From the cell containing the given text, extract its center point as [X, Y] coordinate. 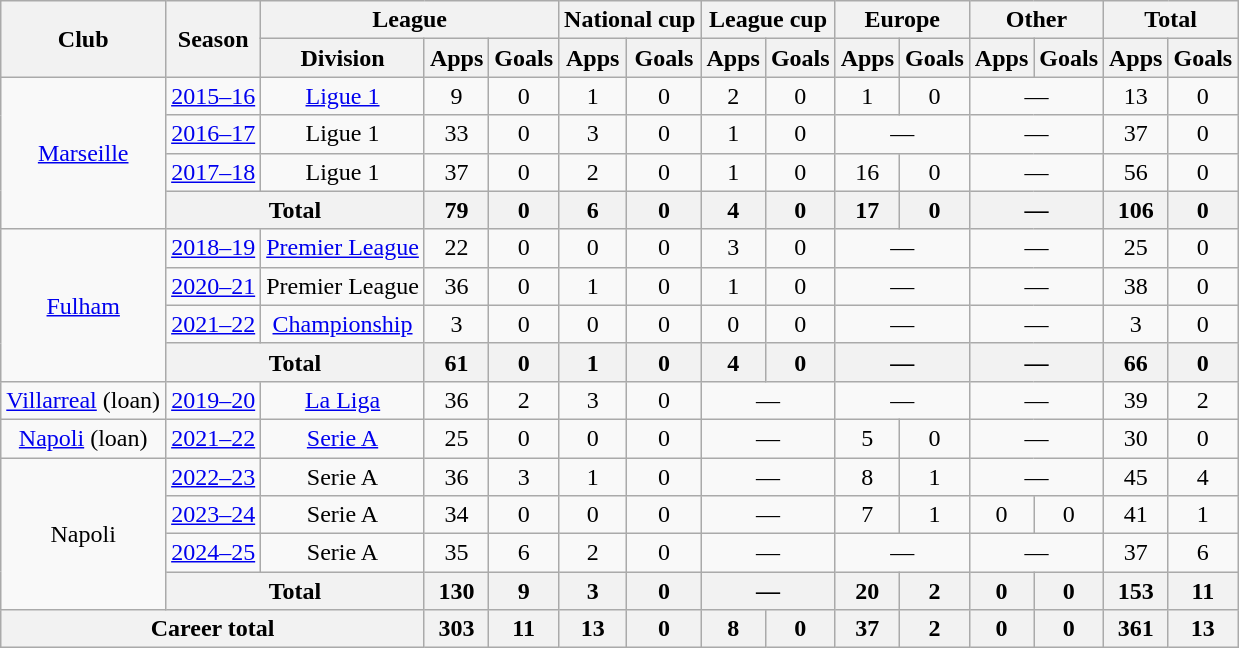
2017–18 [214, 172]
38 [1136, 286]
2024–25 [214, 553]
66 [1136, 362]
2018–19 [214, 248]
Fulham [84, 305]
45 [1136, 477]
Other [1036, 20]
Villarreal (loan) [84, 400]
34 [456, 515]
130 [456, 591]
League [410, 20]
35 [456, 553]
Europe [902, 20]
303 [456, 629]
2016–17 [214, 134]
League cup [768, 20]
2015–16 [214, 96]
17 [867, 210]
National cup [630, 20]
22 [456, 248]
61 [456, 362]
2019–20 [214, 400]
2023–24 [214, 515]
39 [1136, 400]
Napoli [84, 534]
2022–23 [214, 477]
Season [214, 39]
La Liga [343, 400]
33 [456, 134]
153 [1136, 591]
Championship [343, 324]
Napoli (loan) [84, 438]
Marseille [84, 153]
Division [343, 58]
79 [456, 210]
Club [84, 39]
7 [867, 515]
16 [867, 172]
106 [1136, 210]
20 [867, 591]
Career total [213, 629]
2020–21 [214, 286]
5 [867, 438]
30 [1136, 438]
41 [1136, 515]
56 [1136, 172]
361 [1136, 629]
